Identify which cell holds the provided text, then report its (X, Y) central coordinate. 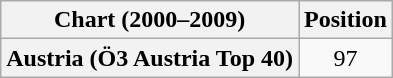
97 (346, 58)
Position (346, 20)
Chart (2000–2009) (150, 20)
Austria (Ö3 Austria Top 40) (150, 58)
